Scan for the cell matching the given text and deliver its [X, Y] coordinate at center. 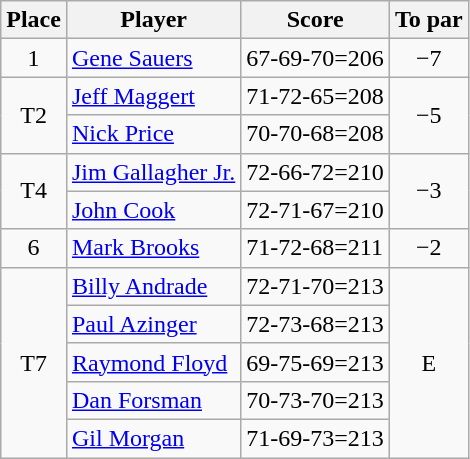
70-70-68=208 [316, 134]
Dan Forsman [153, 400]
−3 [428, 191]
Jim Gallagher Jr. [153, 172]
71-69-73=213 [316, 438]
70-73-70=213 [316, 400]
72-66-72=210 [316, 172]
Jeff Maggert [153, 96]
E [428, 362]
T7 [34, 362]
71-72-65=208 [316, 96]
John Cook [153, 210]
1 [34, 58]
72-71-67=210 [316, 210]
Gene Sauers [153, 58]
71-72-68=211 [316, 248]
Score [316, 20]
Player [153, 20]
Paul Azinger [153, 324]
69-75-69=213 [316, 362]
72-73-68=213 [316, 324]
67-69-70=206 [316, 58]
6 [34, 248]
72-71-70=213 [316, 286]
T2 [34, 115]
Gil Morgan [153, 438]
−7 [428, 58]
T4 [34, 191]
−2 [428, 248]
Mark Brooks [153, 248]
Billy Andrade [153, 286]
Nick Price [153, 134]
Raymond Floyd [153, 362]
To par [428, 20]
Place [34, 20]
−5 [428, 115]
